Provide the [x, y] coordinate of the cell's center where the given text is located.  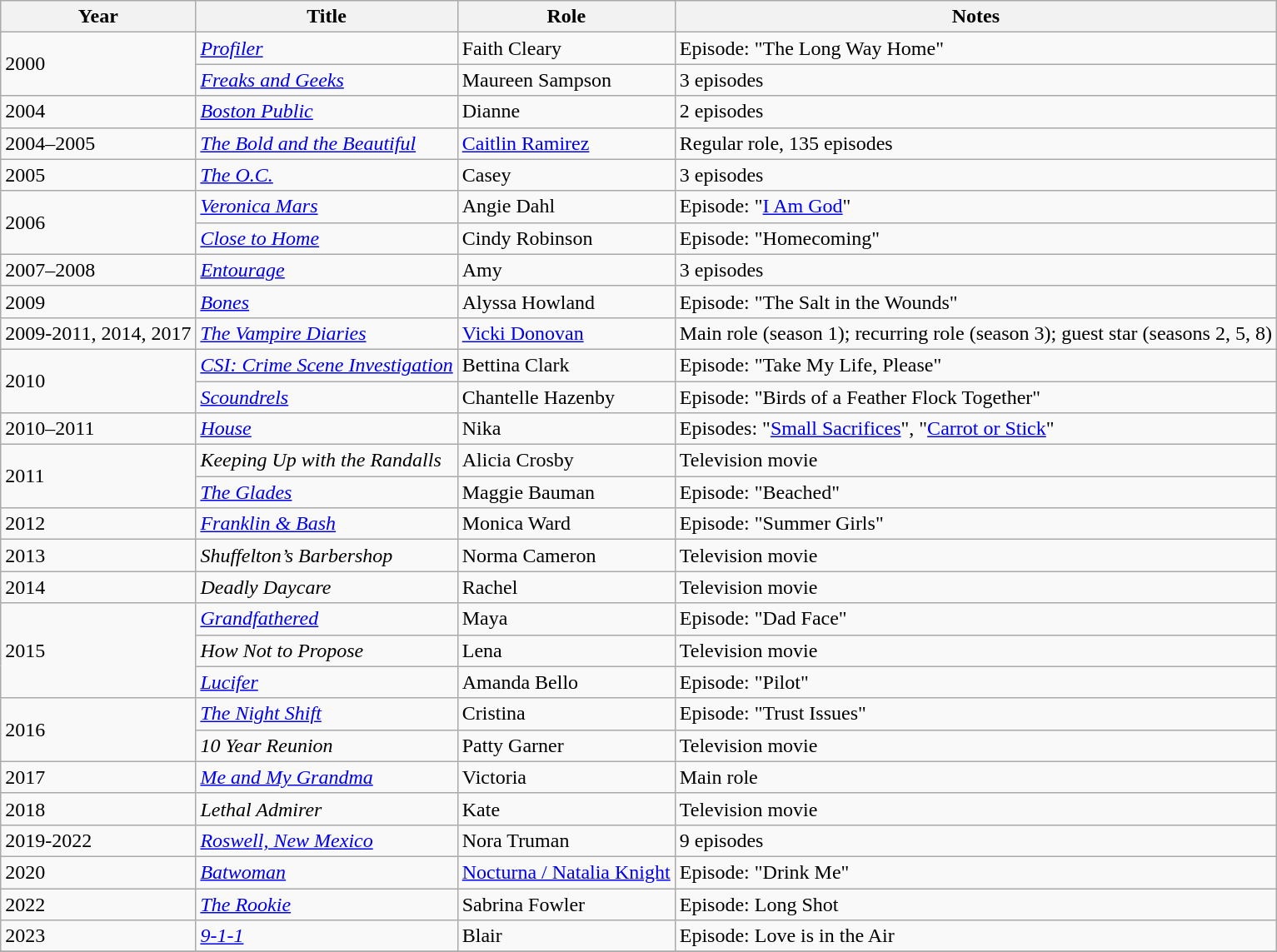
Norma Cameron [566, 556]
Cristina [566, 714]
Main role [975, 777]
2009-2011, 2014, 2017 [98, 333]
Episode: "Summer Girls" [975, 524]
Maureen Sampson [566, 80]
Victoria [566, 777]
2011 [98, 476]
Nocturna / Natalia Knight [566, 872]
Profiler [327, 48]
Faith Cleary [566, 48]
2012 [98, 524]
Alyssa Howland [566, 302]
2013 [98, 556]
The Vampire Diaries [327, 333]
Vicki Donovan [566, 333]
The O.C. [327, 175]
10 Year Reunion [327, 745]
Regular role, 135 episodes [975, 143]
The Night Shift [327, 714]
Episode: Long Shot [975, 904]
Lena [566, 650]
Year [98, 17]
Chantelle Hazenby [566, 397]
Bettina Clark [566, 365]
Episode: "Homecoming" [975, 238]
Lucifer [327, 682]
The Bold and the Beautiful [327, 143]
Cindy Robinson [566, 238]
9 episodes [975, 840]
2005 [98, 175]
Sabrina Fowler [566, 904]
2017 [98, 777]
Amanda Bello [566, 682]
Episodes: "Small Sacrifices", "Carrot or Stick" [975, 429]
Episode: Love is in the Air [975, 936]
Episode: "Pilot" [975, 682]
CSI: Crime Scene Investigation [327, 365]
Monica Ward [566, 524]
2007–2008 [98, 270]
Maya [566, 619]
Episode: "Dad Face" [975, 619]
Lethal Admirer [327, 809]
Entourage [327, 270]
Episode: "The Salt in the Wounds" [975, 302]
Casey [566, 175]
2014 [98, 587]
Main role (season 1); recurring role (season 3); guest star (seasons 2, 5, 8) [975, 333]
Freaks and Geeks [327, 80]
2015 [98, 650]
Bones [327, 302]
Notes [975, 17]
2023 [98, 936]
Episode: "Beached" [975, 492]
Scoundrels [327, 397]
2000 [98, 64]
Roswell, New Mexico [327, 840]
Caitlin Ramirez [566, 143]
Deadly Daycare [327, 587]
2018 [98, 809]
Dianne [566, 112]
The Rookie [327, 904]
Episode: "Trust Issues" [975, 714]
Episode: "Birds of a Feather Flock Together" [975, 397]
Patty Garner [566, 745]
Grandfathered [327, 619]
2016 [98, 730]
Episode: "Drink Me" [975, 872]
2004–2005 [98, 143]
The Glades [327, 492]
Episode: "Take My Life, Please" [975, 365]
2009 [98, 302]
2010 [98, 381]
Boston Public [327, 112]
Blair [566, 936]
2019-2022 [98, 840]
2010–2011 [98, 429]
Rachel [566, 587]
Alicia Crosby [566, 461]
Me and My Grandma [327, 777]
House [327, 429]
Batwoman [327, 872]
2006 [98, 222]
Kate [566, 809]
Amy [566, 270]
2 episodes [975, 112]
2020 [98, 872]
9-1-1 [327, 936]
Angie Dahl [566, 207]
Close to Home [327, 238]
Title [327, 17]
Veronica Mars [327, 207]
Episode: "The Long Way Home" [975, 48]
Nika [566, 429]
Nora Truman [566, 840]
2022 [98, 904]
Episode: "I Am God" [975, 207]
Shuffelton’s Barbershop [327, 556]
Role [566, 17]
2004 [98, 112]
Maggie Bauman [566, 492]
How Not to Propose [327, 650]
Franklin & Bash [327, 524]
Keeping Up with the Randalls [327, 461]
